Identify which cell holds the provided text, then report its (x, y) central coordinate. 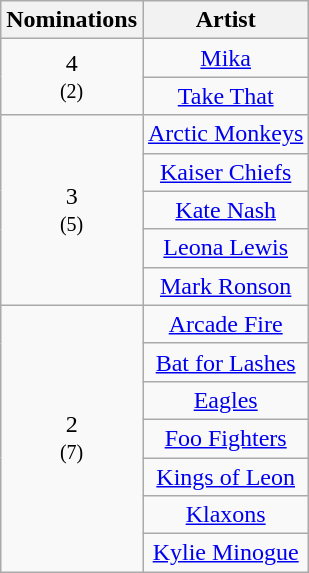
Arcade Fire (225, 324)
Eagles (225, 400)
4(2) (72, 77)
Kylie Minogue (225, 553)
Bat for Lashes (225, 362)
Foo Fighters (225, 438)
Take That (225, 96)
Kate Nash (225, 210)
Arctic Monkeys (225, 134)
Kings of Leon (225, 477)
Artist (225, 20)
Klaxons (225, 515)
2(7) (72, 438)
Leona Lewis (225, 248)
Mika (225, 58)
Nominations (72, 20)
Kaiser Chiefs (225, 172)
Mark Ronson (225, 286)
3(5) (72, 210)
